Provide the [x, y] coordinate of the cell's center where the given text is located.  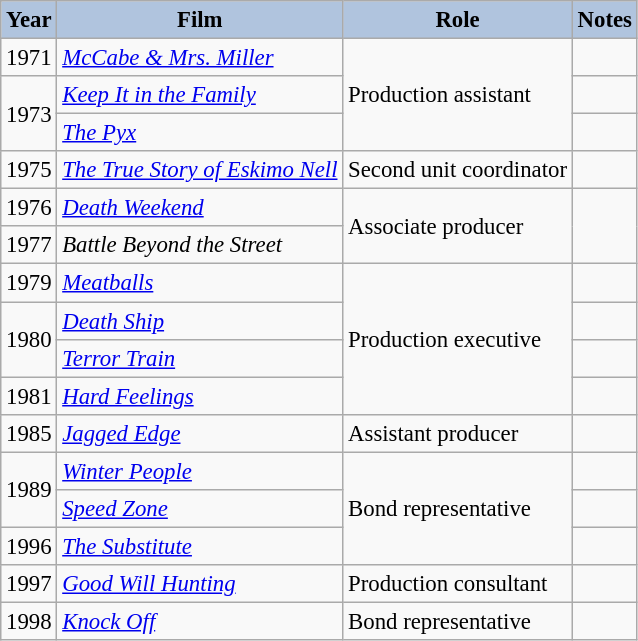
McCabe & Mrs. Miller [200, 58]
Production consultant [458, 584]
Associate producer [458, 226]
Good Will Hunting [200, 584]
1973 [29, 114]
Knock Off [200, 621]
Production assistant [458, 96]
Film [200, 20]
Jagged Edge [200, 433]
1980 [29, 340]
The Pyx [200, 133]
1996 [29, 546]
1998 [29, 621]
Terror Train [200, 358]
Winter People [200, 471]
1989 [29, 490]
Death Ship [200, 321]
1979 [29, 283]
1977 [29, 245]
1985 [29, 433]
Assistant producer [458, 433]
Speed Zone [200, 509]
1981 [29, 396]
Notes [604, 20]
Keep It in the Family [200, 95]
Battle Beyond the Street [200, 245]
Second unit coordinator [458, 170]
Role [458, 20]
1975 [29, 170]
1976 [29, 208]
The Substitute [200, 546]
Hard Feelings [200, 396]
1997 [29, 584]
The True Story of Eskimo Nell [200, 170]
1971 [29, 58]
Death Weekend [200, 208]
Production executive [458, 339]
Year [29, 20]
Meatballs [200, 283]
